Find where the given text appears and provide that cell's center as (X, Y) coordinate. 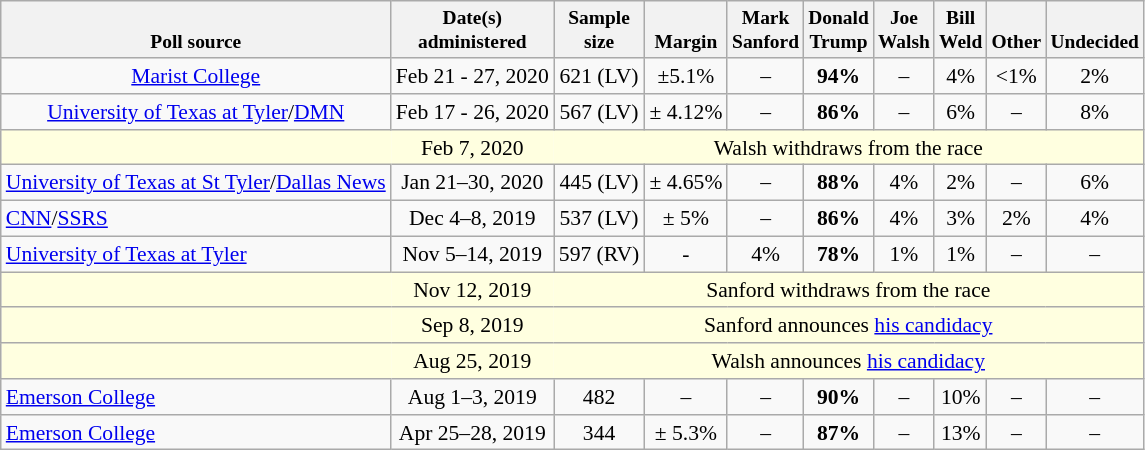
CNN/SSRS (196, 219)
Undecided (1095, 30)
Marist College (196, 76)
94% (839, 76)
± 4.12% (686, 112)
BillWeld (960, 30)
Sanford withdraws from the race (849, 290)
Jan 21–30, 2020 (472, 183)
DonaldTrump (839, 30)
- (686, 254)
90% (839, 397)
± 4.65% (686, 183)
597 (RV) (600, 254)
MarkSanford (765, 30)
78% (839, 254)
University of Texas at Tyler (196, 254)
University of Texas at St Tyler/Dallas News (196, 183)
Sep 8, 2019 (472, 326)
Walsh announces his candidacy (849, 361)
Samplesize (600, 30)
Nov 5–14, 2019 (472, 254)
Walsh withdraws from the race (849, 148)
Aug 25, 2019 (472, 361)
3% (960, 219)
Nov 12, 2019 (472, 290)
JoeWalsh (904, 30)
Sanford announces his candidacy (849, 326)
Aug 1–3, 2019 (472, 397)
Date(s)administered (472, 30)
University of Texas at Tyler/DMN (196, 112)
482 (600, 397)
88% (839, 183)
Emerson College (196, 397)
Dec 4–8, 2019 (472, 219)
445 (LV) (600, 183)
Other (1016, 30)
± 5% (686, 219)
Margin (686, 30)
Feb 7, 2020 (472, 148)
Feb 21 - 27, 2020 (472, 76)
10% (960, 397)
Feb 17 - 26, 2020 (472, 112)
±5.1% (686, 76)
567 (LV) (600, 112)
Poll source (196, 30)
621 (LV) (600, 76)
<1% (1016, 76)
8% (1095, 112)
537 (LV) (600, 219)
